Pinpoint the cell where the given text exists, returning its (x, y) midpoint coordinate. 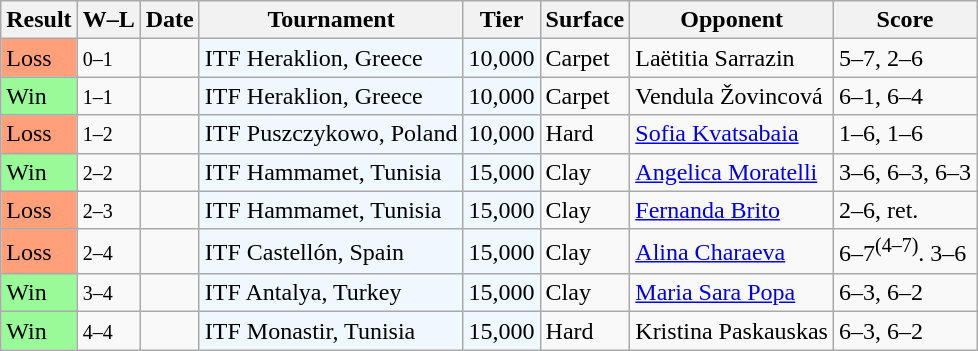
Fernanda Brito (732, 210)
Sofia Kvatsabaia (732, 134)
Score (904, 20)
Alina Charaeva (732, 252)
3–4 (108, 293)
ITF Monastir, Tunisia (331, 331)
Tier (502, 20)
Laëtitia Sarrazin (732, 58)
2–4 (108, 252)
2–6, ret. (904, 210)
2–3 (108, 210)
4–4 (108, 331)
1–6, 1–6 (904, 134)
Kristina Paskauskas (732, 331)
0–1 (108, 58)
6–7(4–7). 3–6 (904, 252)
Date (170, 20)
Angelica Moratelli (732, 172)
1–1 (108, 96)
2–2 (108, 172)
W–L (108, 20)
Surface (585, 20)
Opponent (732, 20)
5–7, 2–6 (904, 58)
ITF Puszczykowo, Poland (331, 134)
1–2 (108, 134)
3–6, 6–3, 6–3 (904, 172)
ITF Antalya, Turkey (331, 293)
Vendula Žovincová (732, 96)
Maria Sara Popa (732, 293)
6–1, 6–4 (904, 96)
Result (39, 20)
ITF Castellón, Spain (331, 252)
Tournament (331, 20)
